Output the [x, y] coordinate of the center of the cell containing the given text.  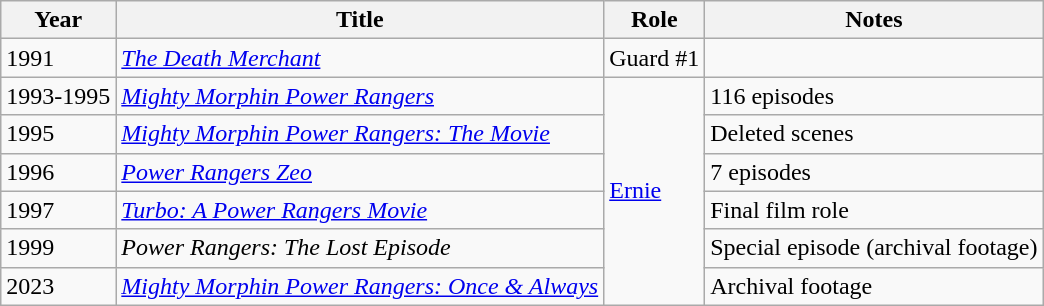
Turbo: A Power Rangers Movie [360, 210]
7 episodes [874, 172]
Ernie [654, 191]
Final film role [874, 210]
Mighty Morphin Power Rangers [360, 96]
1999 [58, 248]
The Death Merchant [360, 58]
Power Rangers Zeo [360, 172]
Notes [874, 20]
1995 [58, 134]
Role [654, 20]
1997 [58, 210]
Year [58, 20]
Mighty Morphin Power Rangers: The Movie [360, 134]
1991 [58, 58]
Archival footage [874, 286]
1996 [58, 172]
1993-1995 [58, 96]
Deleted scenes [874, 134]
Special episode (archival footage) [874, 248]
116 episodes [874, 96]
2023 [58, 286]
Mighty Morphin Power Rangers: Once & Always [360, 286]
Guard #1 [654, 58]
Power Rangers: The Lost Episode [360, 248]
Title [360, 20]
